Search for the cell housing the specified text and yield its [X, Y] center coordinate. 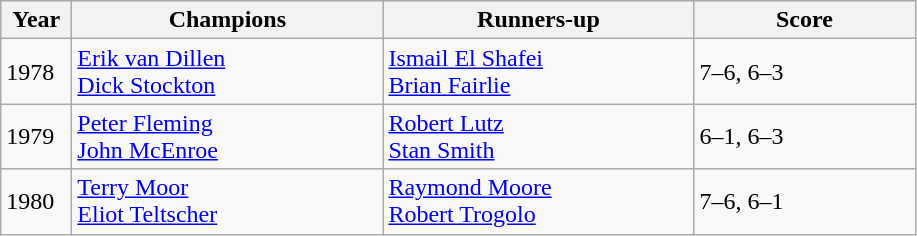
6–1, 6–3 [804, 136]
Erik van Dillen Dick Stockton [228, 72]
1979 [36, 136]
Peter Fleming John McEnroe [228, 136]
Runners-up [538, 20]
Score [804, 20]
7–6, 6–3 [804, 72]
Ismail El Shafei Brian Fairlie [538, 72]
7–6, 6–1 [804, 202]
Champions [228, 20]
1980 [36, 202]
1978 [36, 72]
Year [36, 20]
Terry Moor Eliot Teltscher [228, 202]
Robert Lutz Stan Smith [538, 136]
Raymond Moore Robert Trogolo [538, 202]
